Identify which cell holds the provided text, then report its (X, Y) central coordinate. 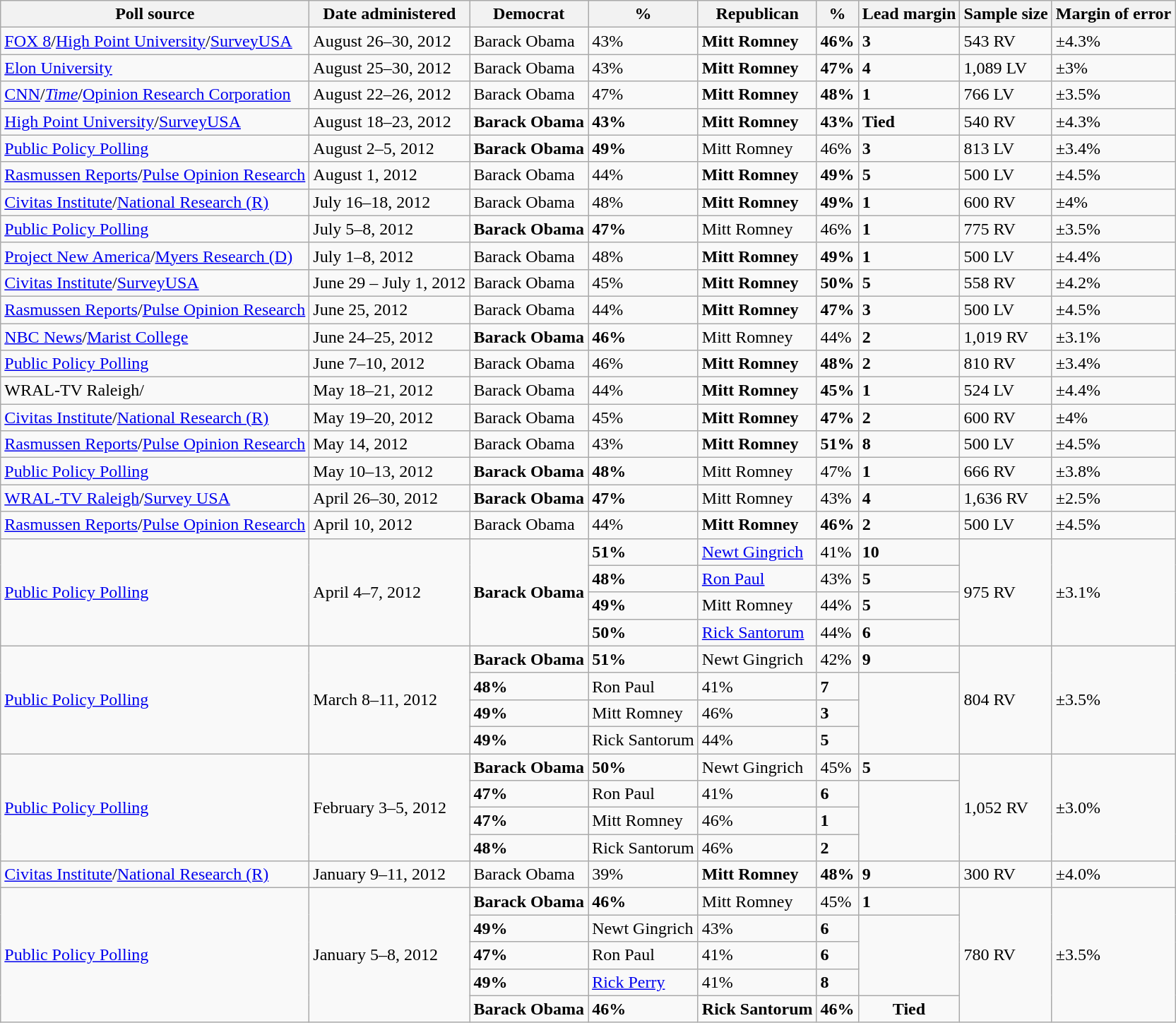
±3.8% (1113, 471)
813 LV (1006, 148)
Date administered (390, 14)
Lead margin (909, 14)
NBC News/Marist College (155, 337)
February 3–5, 2012 (390, 807)
Democrat (529, 14)
558 RV (1006, 283)
±3.0% (1113, 807)
August 22–26, 2012 (390, 95)
300 RV (1006, 875)
High Point University/SurveyUSA (155, 122)
CNN/Time/Opinion Research Corporation (155, 95)
January 5–8, 2012 (390, 955)
WRAL-TV Raleigh/ (155, 391)
Sample size (1006, 14)
May 10–13, 2012 (390, 471)
March 8–11, 2012 (390, 699)
975 RV (1006, 592)
January 9–11, 2012 (390, 875)
Poll source (155, 14)
May 14, 2012 (390, 444)
Republican (757, 14)
±3% (1113, 68)
±4.0% (1113, 875)
June 29 – July 1, 2012 (390, 283)
42% (838, 659)
7 (838, 686)
August 25–30, 2012 (390, 68)
666 RV (1006, 471)
766 LV (1006, 95)
775 RV (1006, 229)
1,636 RV (1006, 498)
Civitas Institute/SurveyUSA (155, 283)
August 26–30, 2012 (390, 41)
August 18–23, 2012 (390, 122)
July 1–8, 2012 (390, 256)
1,089 LV (1006, 68)
780 RV (1006, 955)
804 RV (1006, 699)
Margin of error (1113, 14)
May 18–21, 2012 (390, 391)
Project New America/Myers Research (D) (155, 256)
July 16–18, 2012 (390, 202)
1,052 RV (1006, 807)
524 LV (1006, 391)
May 19–20, 2012 (390, 418)
±2.5% (1113, 498)
April 4–7, 2012 (390, 592)
543 RV (1006, 41)
July 5–8, 2012 (390, 229)
540 RV (1006, 122)
810 RV (1006, 364)
±4.2% (1113, 283)
Elon University (155, 68)
August 2–5, 2012 (390, 148)
April 26–30, 2012 (390, 498)
Rick Perry (643, 982)
August 1, 2012 (390, 175)
April 10, 2012 (390, 525)
10 (909, 552)
June 25, 2012 (390, 309)
39% (643, 875)
June 7–10, 2012 (390, 364)
June 24–25, 2012 (390, 337)
WRAL-TV Raleigh/Survey USA (155, 498)
1,019 RV (1006, 337)
FOX 8/High Point University/SurveyUSA (155, 41)
